Pinpoint the cell where the given text exists, returning its [x, y] midpoint coordinate. 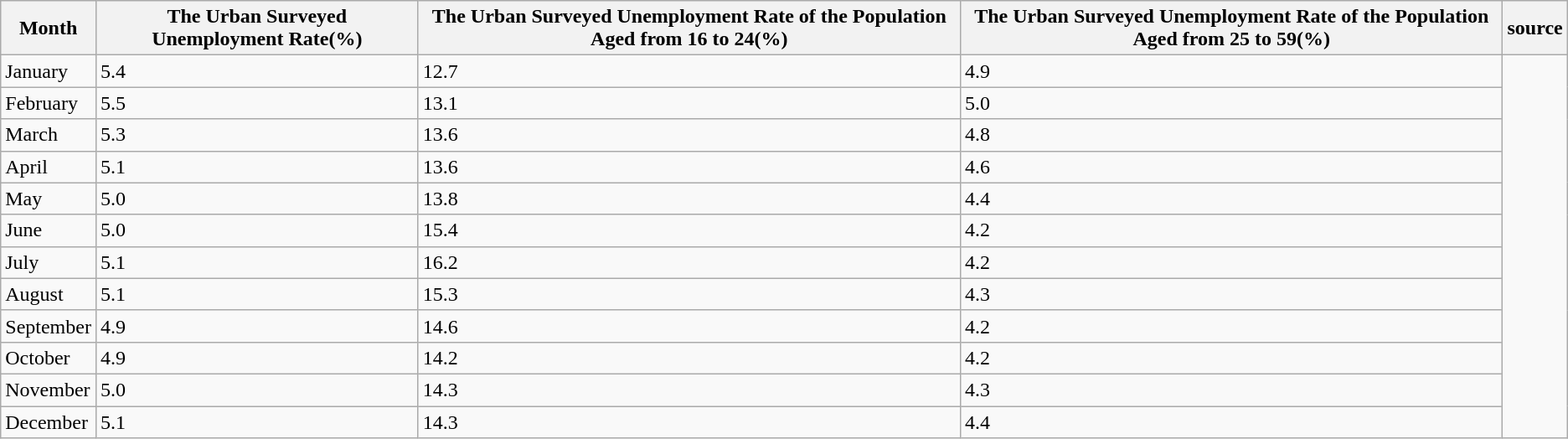
October [49, 358]
5.3 [256, 135]
July [49, 262]
16.2 [689, 262]
March [49, 135]
February [49, 103]
14.2 [689, 358]
5.4 [256, 71]
August [49, 294]
4.6 [1231, 167]
January [49, 71]
The Urban Surveyed Unemployment Rate of the Population Aged from 25 to 59(%) [1231, 28]
November [49, 390]
Month [49, 28]
12.7 [689, 71]
15.4 [689, 230]
13.8 [689, 199]
The Urban Surveyed Unemployment Rate of the Population Aged from 16 to 24(%) [689, 28]
14.6 [689, 326]
4.8 [1231, 135]
The Urban Surveyed Unemployment Rate(%) [256, 28]
13.1 [689, 103]
June [49, 230]
15.3 [689, 294]
May [49, 199]
5.5 [256, 103]
source [1534, 28]
April [49, 167]
September [49, 326]
December [49, 421]
